Return (x, y) of the center of cell containing provided text 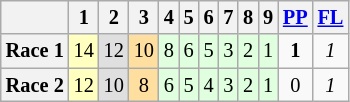
PP (296, 17)
Race 2 (35, 85)
14 (84, 51)
FL (331, 17)
0 (296, 85)
9 (268, 17)
7 (228, 17)
Race 1 (35, 51)
